Return [x, y] of the center of cell containing provided text 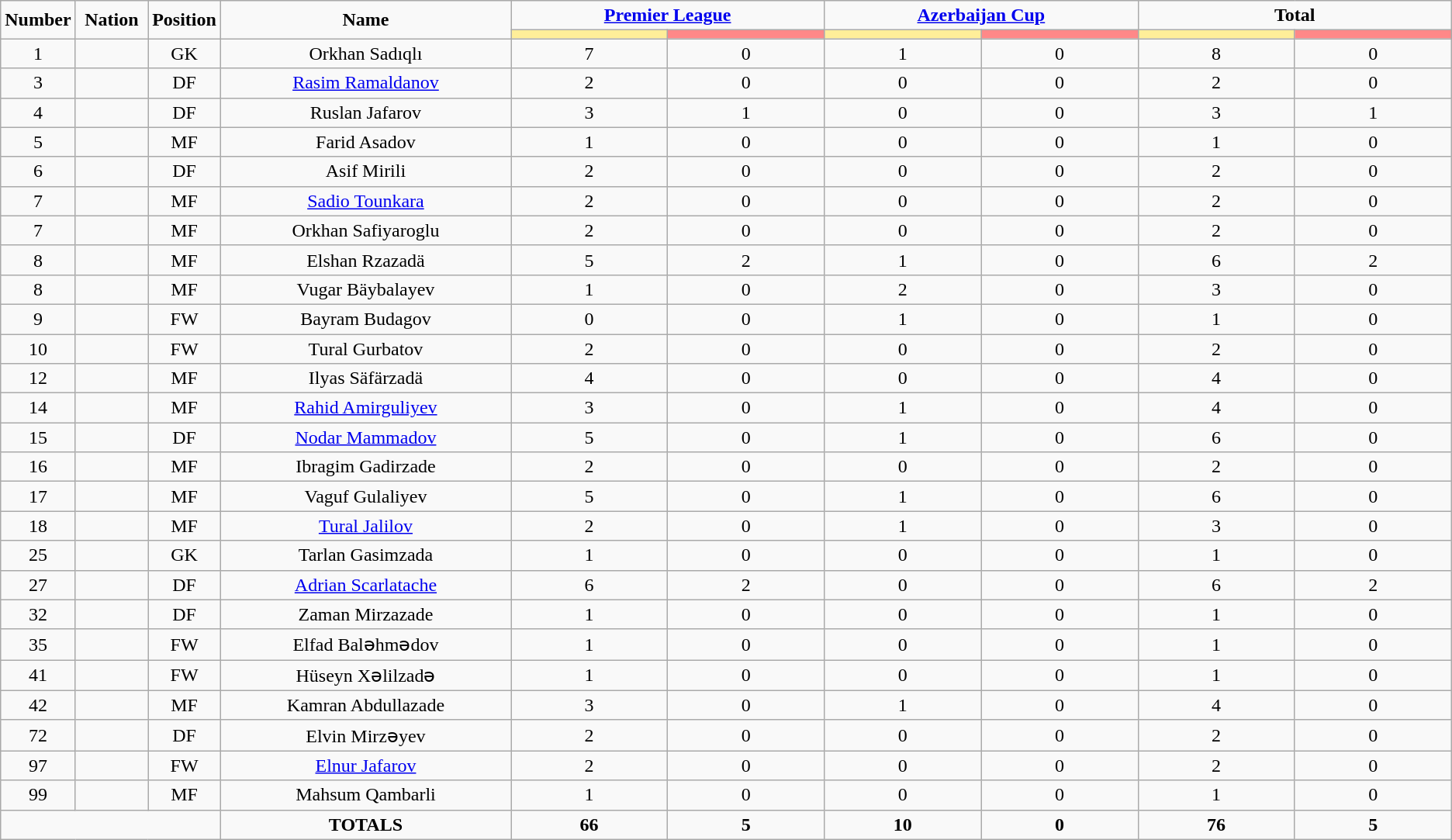
Orkhan Safiyaroglu [365, 230]
Premier League [667, 16]
Ibragim Gadirzade [365, 467]
Kamran Abdullazade [365, 705]
72 [38, 735]
Bayram Budagov [365, 319]
32 [38, 614]
17 [38, 496]
Sadio Tounkara [365, 201]
14 [38, 408]
Hüseyn Xəlilzadə [365, 676]
Nation [112, 20]
Vaguf Gulaliyev [365, 496]
66 [589, 824]
Rasim Ramaldanov [365, 83]
25 [38, 555]
Orkhan Sadıqlı [365, 54]
76 [1216, 824]
Elshan Rzazadä [365, 260]
Nodar Mammadov [365, 437]
Tural Gurbatov [365, 348]
41 [38, 676]
TOTALS [365, 824]
15 [38, 437]
Total [1295, 16]
16 [38, 467]
Ilyas Säfärzadä [365, 379]
Tural Jalilov [365, 526]
Tarlan Gasimzada [365, 555]
Number [38, 20]
Ruslan Jafarov [365, 112]
Position [185, 20]
97 [38, 766]
Rahid Amirguliyev [365, 408]
Elfad Baləhmədov [365, 645]
Elvin Mirzəyev [365, 735]
Mahsum Qambarli [365, 795]
Zaman Mirzazade [365, 614]
Vugar Bäybalayev [365, 289]
27 [38, 585]
Azerbaijan Cup [981, 16]
18 [38, 526]
Elnur Jafarov [365, 766]
Farid Asadov [365, 142]
Name [365, 20]
9 [38, 319]
99 [38, 795]
Asif Mirili [365, 171]
Adrian Scarlatache [365, 585]
42 [38, 705]
35 [38, 645]
12 [38, 379]
